Search for the cell housing the specified text and yield its (x, y) center coordinate. 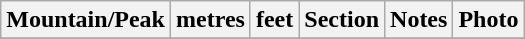
feet (274, 20)
Section (342, 20)
Mountain/Peak (86, 20)
Photo (488, 20)
Notes (419, 20)
metres (211, 20)
